For the text-containing cell, return its midpoint in [x, y] coordinate format. 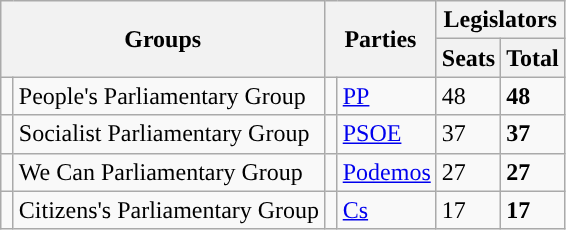
Podemos [386, 172]
Total [533, 58]
PP [386, 96]
Citizens's Parliamentary Group [168, 210]
Seats [468, 58]
People's Parliamentary Group [168, 96]
Cs [386, 210]
Parties [381, 39]
Socialist Parliamentary Group [168, 134]
PSOE [386, 134]
We Can Parliamentary Group [168, 172]
Groups [163, 39]
Legislators [500, 20]
